Return [X, Y] of the center of cell containing provided text 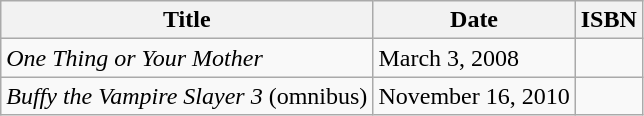
ISBN [608, 20]
November 16, 2010 [474, 96]
Date [474, 20]
Buffy the Vampire Slayer 3 (omnibus) [187, 96]
Title [187, 20]
One Thing or Your Mother [187, 58]
March 3, 2008 [474, 58]
